Return the (x, y) coordinate for the center point of the cell that contains the specified text.  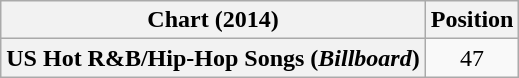
Position (472, 20)
47 (472, 58)
US Hot R&B/Hip-Hop Songs (Billboard) (213, 58)
Chart (2014) (213, 20)
